From the cell containing the given text, extract its center point as [X, Y] coordinate. 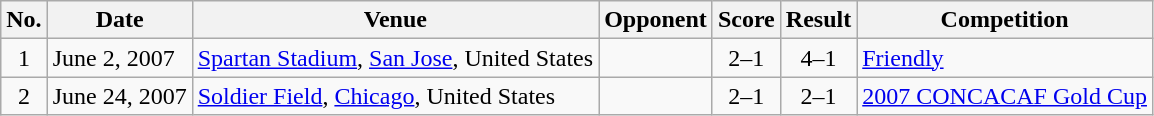
Score [746, 20]
Date [120, 20]
1 [24, 58]
4–1 [818, 58]
June 24, 2007 [120, 96]
Result [818, 20]
June 2, 2007 [120, 58]
2007 CONCACAF Gold Cup [1005, 96]
Soldier Field, Chicago, United States [395, 96]
Venue [395, 20]
Opponent [656, 20]
Competition [1005, 20]
Friendly [1005, 58]
2 [24, 96]
No. [24, 20]
Spartan Stadium, San Jose, United States [395, 58]
